Detect which cell encompasses the target text, then output its [X, Y] center coordinate. 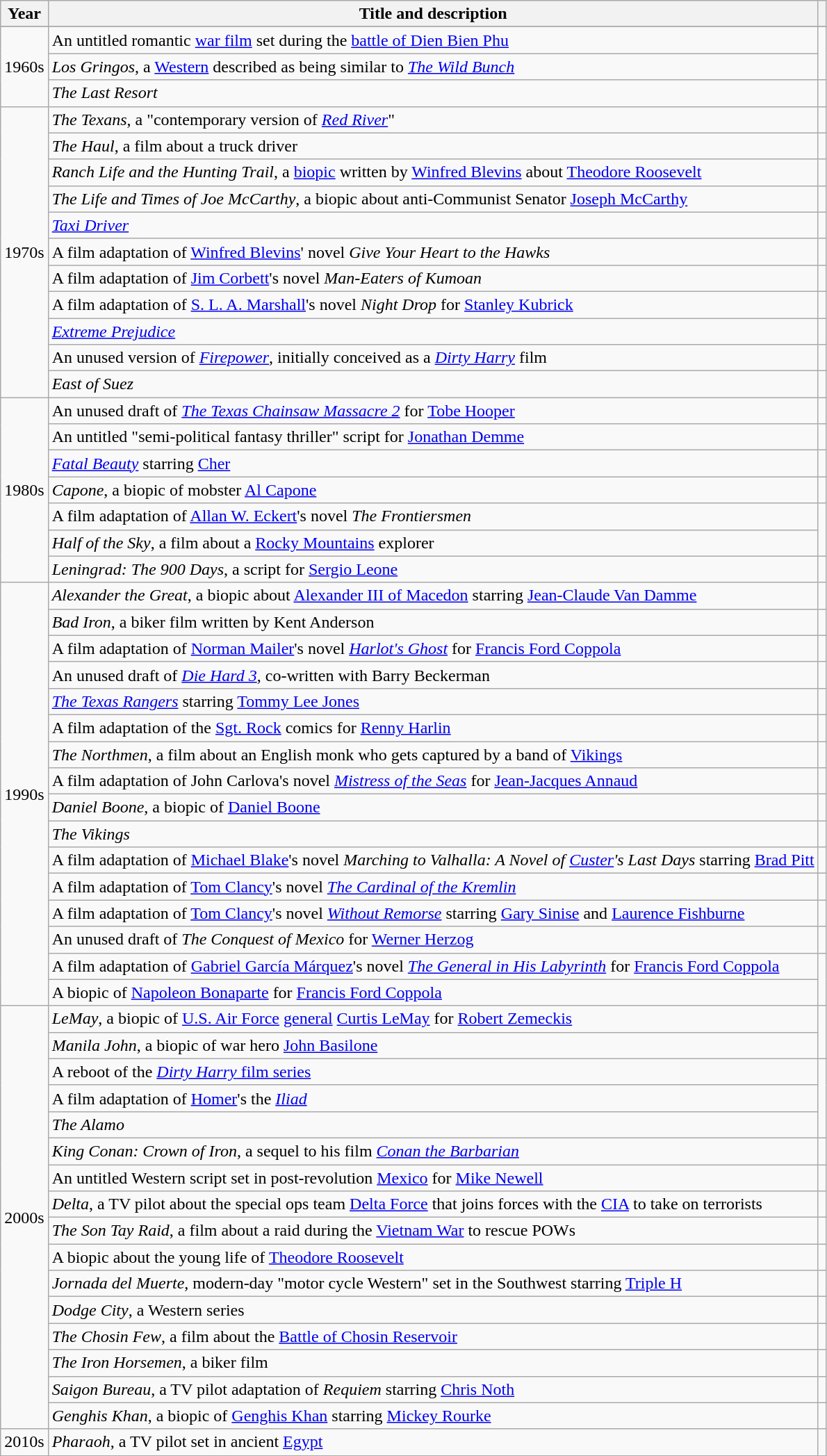
Genghis Khan, a biopic of Genghis Khan starring Mickey Rourke [433, 1416]
A reboot of the Dirty Harry film series [433, 1072]
Manila John, a biopic of war hero John Basilone [433, 1045]
Daniel Boone, a biopic of Daniel Boone [433, 808]
A film adaptation of Tom Clancy's novel The Cardinal of the Kremlin [433, 887]
Capone, a biopic of mobster Al Capone [433, 490]
Alexander the Great, a biopic about Alexander III of Macedon starring Jean-Claude Van Damme [433, 596]
An untitled "semi-political fantasy thriller" script for Jonathan Demme [433, 437]
Pharaoh, a TV pilot set in ancient Egypt [433, 1442]
1970s [24, 252]
Fatal Beauty starring Cher [433, 464]
A film adaptation of John Carlova's novel Mistress of the Seas for Jean-Jacques Annaud [433, 781]
Delta, a TV pilot about the special ops team Delta Force that joins forces with the CIA to take on terrorists [433, 1204]
A film adaptation of Jim Corbett's novel Man-Eaters of Kumoan [433, 278]
The Life and Times of Joe McCarthy, a biopic about anti-Communist Senator Joseph McCarthy [433, 199]
The Iron Horsemen, a biker film [433, 1363]
Year [24, 14]
The Vikings [433, 834]
Dodge City, a Western series [433, 1310]
A film adaptation of Homer's the Iliad [433, 1098]
An untitled romantic war film set during the battle of Dien Bien Phu [433, 40]
The Chosin Few, a film about the Battle of Chosin Reservoir [433, 1336]
1980s [24, 490]
An unused draft of Die Hard 3, co-written with Barry Beckerman [433, 675]
A film adaptation of Allan W. Eckert's novel The Frontiersmen [433, 516]
Saigon Bureau, a TV pilot adaptation of Requiem starring Chris Noth [433, 1389]
Leningrad: The 900 Days, a script for Sergio Leone [433, 569]
An unused draft of The Conquest of Mexico for Werner Herzog [433, 940]
LeMay, a biopic of U.S. Air Force general Curtis LeMay for Robert Zemeckis [433, 1019]
An untitled Western script set in post-revolution Mexico for Mike Newell [433, 1178]
1990s [24, 794]
A film adaptation of Gabriel García Márquez's novel The General in His Labyrinth for Francis Ford Coppola [433, 966]
A film adaptation of Michael Blake's novel Marching to Valhalla: A Novel of Custer's Last Days starring Brad Pitt [433, 860]
Jornada del Muerte, modern-day "motor cycle Western" set in the Southwest starring Triple H [433, 1284]
Los Gringos, a Western described as being similar to The Wild Bunch [433, 67]
Ranch Life and the Hunting Trail, a biopic written by Winfred Blevins about Theodore Roosevelt [433, 172]
The Son Tay Raid, a film about a raid during the Vietnam War to rescue POWs [433, 1231]
A film adaptation of Tom Clancy's novel Without Remorse starring Gary Sinise and Laurence Fishburne [433, 913]
A film adaptation of S. L. A. Marshall's novel Night Drop for Stanley Kubrick [433, 304]
The Texans, a "contemporary version of Red River" [433, 120]
King Conan: Crown of Iron, a sequel to his film Conan the Barbarian [433, 1151]
Bad Iron, a biker film written by Kent Anderson [433, 622]
A film adaptation of Winfred Blevins' novel Give Your Heart to the Hawks [433, 252]
The Haul, a film about a truck driver [433, 146]
An unused draft of The Texas Chainsaw Massacre 2 for Tobe Hooper [433, 411]
A film adaptation of the Sgt. Rock comics for Renny Harlin [433, 728]
1960s [24, 67]
East of Suez [433, 384]
Title and description [433, 14]
An unused version of Firepower, initially conceived as a Dirty Harry film [433, 358]
2010s [24, 1442]
The Northmen, a film about an English monk who gets captured by a band of Vikings [433, 754]
The Alamo [433, 1124]
Taxi Driver [433, 225]
2000s [24, 1218]
A film adaptation of Norman Mailer's novel Harlot's Ghost for Francis Ford Coppola [433, 648]
Extreme Prejudice [433, 332]
The Texas Rangers starring Tommy Lee Jones [433, 701]
A biopic of Napoleon Bonaparte for Francis Ford Coppola [433, 992]
Half of the Sky, a film about a Rocky Mountains explorer [433, 543]
The Last Resort [433, 93]
A biopic about the young life of Theodore Roosevelt [433, 1257]
